Pinpoint the cell where the given text exists, returning its [x, y] midpoint coordinate. 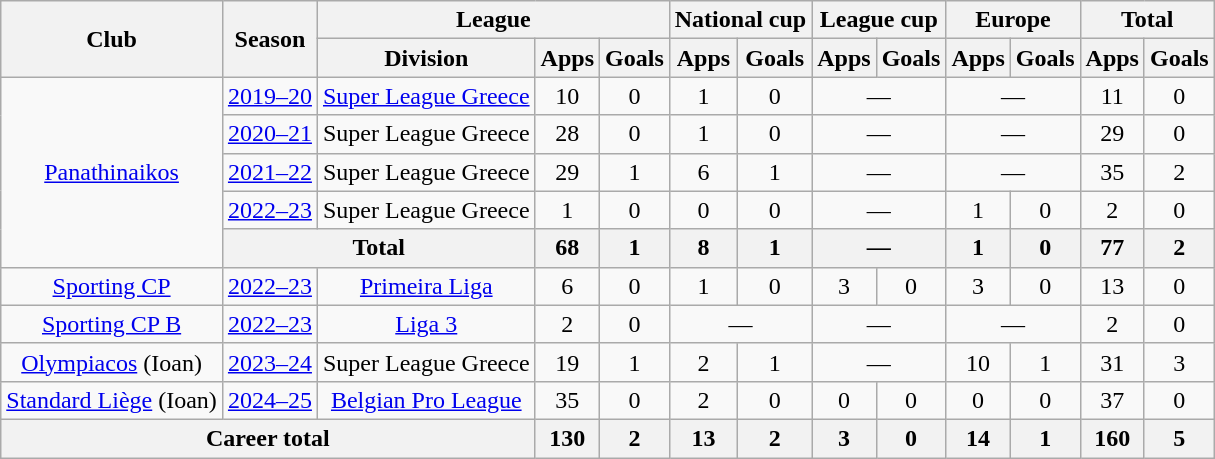
2021–22 [270, 172]
Panathinaikos [112, 172]
Liga 3 [426, 324]
Primeira Liga [426, 286]
Sporting CP B [112, 324]
77 [1112, 248]
130 [567, 438]
Europe [1013, 20]
2024–25 [270, 400]
National cup [740, 20]
Belgian Pro League [426, 400]
Season [270, 39]
31 [1112, 362]
28 [567, 134]
8 [703, 248]
68 [567, 248]
14 [978, 438]
19 [567, 362]
Standard Liège (Ioan) [112, 400]
Sporting CP [112, 286]
Division [426, 58]
37 [1112, 400]
5 [1179, 438]
League cup [879, 20]
2023–24 [270, 362]
Club [112, 39]
Career total [268, 438]
League [493, 20]
11 [1112, 96]
Olympiacos (Ioan) [112, 362]
2020–21 [270, 134]
2019–20 [270, 96]
160 [1112, 438]
